For the text-containing cell, return its midpoint in [x, y] coordinate format. 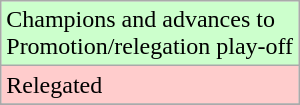
Champions and advances toPromotion/relegation play-off [150, 34]
Relegated [150, 85]
